Scan for the cell matching the given text and deliver its (x, y) coordinate at center. 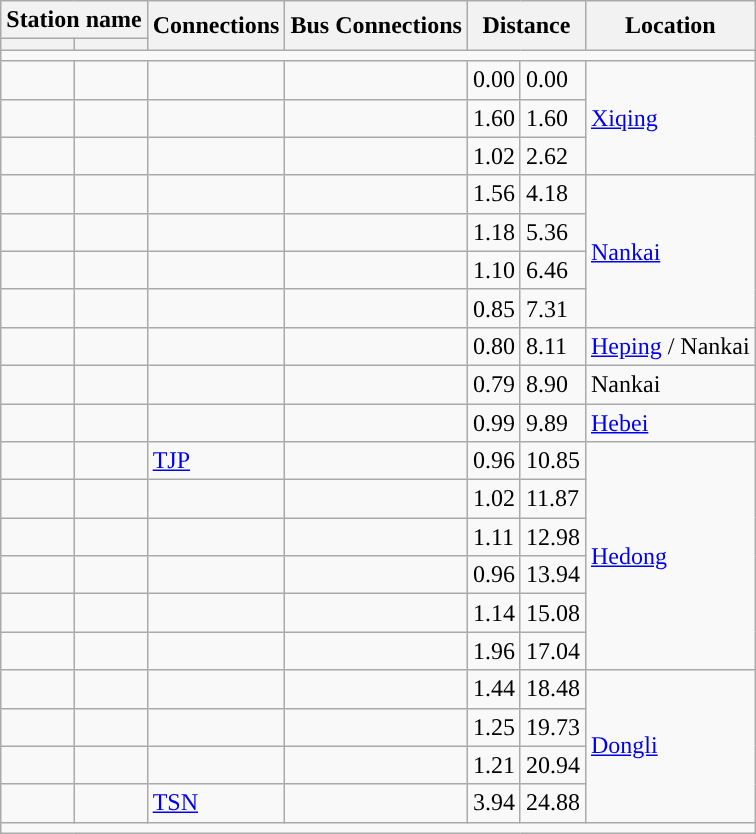
8.11 (552, 346)
11.87 (552, 499)
1.25 (494, 727)
Location (670, 26)
6.46 (552, 270)
0.79 (494, 384)
TSN (216, 803)
17.04 (552, 651)
1.14 (494, 613)
Hebei (670, 423)
18.48 (552, 689)
12.98 (552, 537)
1.44 (494, 689)
Connections (216, 26)
Station name (74, 20)
0.99 (494, 423)
1.56 (494, 194)
7.31 (552, 308)
0.80 (494, 346)
1.18 (494, 232)
4.18 (552, 194)
13.94 (552, 575)
Heping / Nankai (670, 346)
15.08 (552, 613)
20.94 (552, 765)
9.89 (552, 423)
24.88 (552, 803)
Distance (526, 26)
5.36 (552, 232)
Hedong (670, 556)
1.96 (494, 651)
2.62 (552, 156)
1.11 (494, 537)
1.10 (494, 270)
Dongli (670, 746)
1.21 (494, 765)
0.85 (494, 308)
Bus Connections (376, 26)
TJP (216, 461)
3.94 (494, 803)
19.73 (552, 727)
8.90 (552, 384)
Xiqing (670, 118)
10.85 (552, 461)
